Scan for the cell matching the given text and deliver its (X, Y) coordinate at center. 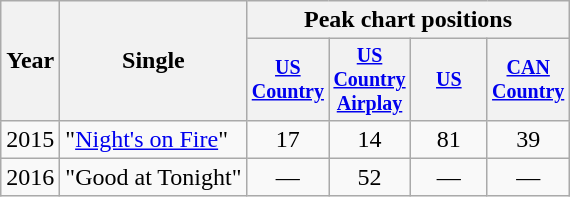
US Country (288, 80)
39 (528, 139)
"Night's on Fire" (154, 139)
2015 (30, 139)
52 (370, 177)
US Country Airplay (370, 80)
17 (288, 139)
Single (154, 61)
Year (30, 61)
US (448, 80)
81 (448, 139)
CAN Country (528, 80)
Peak chart positions (408, 20)
14 (370, 139)
2016 (30, 177)
"Good at Tonight" (154, 177)
